Capture the cell that displays the provided text and extract its [x, y] central coordinate. 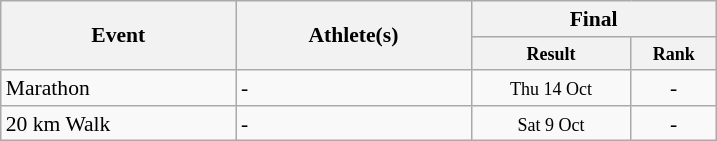
Final [594, 19]
Athlete(s) [354, 36]
Result [551, 54]
Event [118, 36]
Rank [674, 54]
Thu 14 Oct [551, 88]
Marathon [118, 88]
